Identify which cell holds the provided text, then report its (x, y) central coordinate. 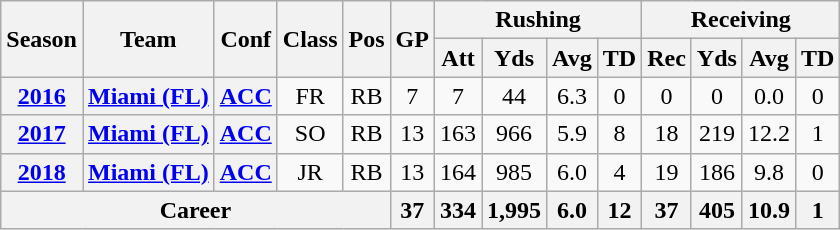
Team (148, 39)
0.0 (768, 96)
Class (310, 39)
12 (619, 210)
Rushing (538, 20)
19 (667, 172)
5.9 (572, 134)
985 (514, 172)
1,995 (514, 210)
Rec (667, 58)
Att (458, 58)
44 (514, 96)
219 (716, 134)
2018 (42, 172)
12.2 (768, 134)
10.9 (768, 210)
Conf (246, 39)
Career (196, 210)
SO (310, 134)
JR (310, 172)
2017 (42, 134)
18 (667, 134)
4 (619, 172)
6.3 (572, 96)
FR (310, 96)
163 (458, 134)
Pos (366, 39)
Receiving (741, 20)
8 (619, 134)
164 (458, 172)
405 (716, 210)
Season (42, 39)
2016 (42, 96)
186 (716, 172)
334 (458, 210)
9.8 (768, 172)
GP (412, 39)
966 (514, 134)
